Scan for the cell matching the given text and deliver its (X, Y) coordinate at center. 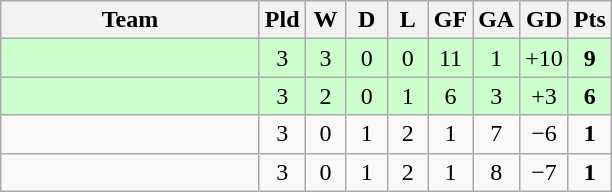
9 (590, 58)
+10 (544, 58)
Pld (282, 20)
−7 (544, 172)
D (366, 20)
8 (496, 172)
Team (130, 20)
GD (544, 20)
+3 (544, 96)
7 (496, 134)
L (408, 20)
11 (450, 58)
GF (450, 20)
GA (496, 20)
Pts (590, 20)
−6 (544, 134)
W (326, 20)
